From the cell containing the given text, extract its center point as [X, Y] coordinate. 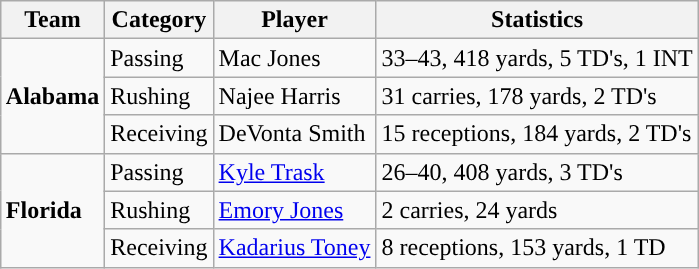
Category [159, 20]
Emory Jones [294, 210]
Team [52, 20]
26–40, 408 yards, 3 TD's [537, 172]
31 carries, 178 yards, 2 TD's [537, 96]
DeVonta Smith [294, 134]
Kyle Trask [294, 172]
15 receptions, 184 yards, 2 TD's [537, 134]
Statistics [537, 20]
33–43, 418 yards, 5 TD's, 1 INT [537, 58]
Kadarius Toney [294, 248]
Mac Jones [294, 58]
Najee Harris [294, 96]
2 carries, 24 yards [537, 210]
Florida [52, 210]
Player [294, 20]
8 receptions, 153 yards, 1 TD [537, 248]
Alabama [52, 96]
